Search for the cell housing the specified text and yield its (x, y) center coordinate. 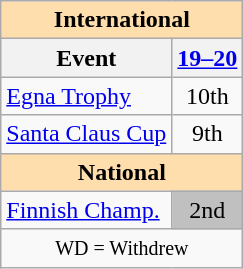
WD = Withdrew (122, 248)
Egna Trophy (86, 96)
Event (86, 58)
9th (208, 134)
Finnish Champ. (86, 210)
International (122, 20)
19–20 (208, 58)
10th (208, 96)
Santa Claus Cup (86, 134)
2nd (208, 210)
National (122, 172)
